Scan for the cell matching the given text and deliver its (x, y) coordinate at center. 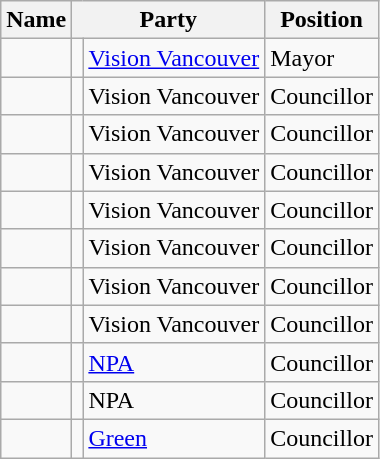
Green (174, 438)
Name (36, 20)
Position (322, 20)
Party (168, 20)
Mayor (322, 58)
